Return [X, Y] of the center of cell containing provided text 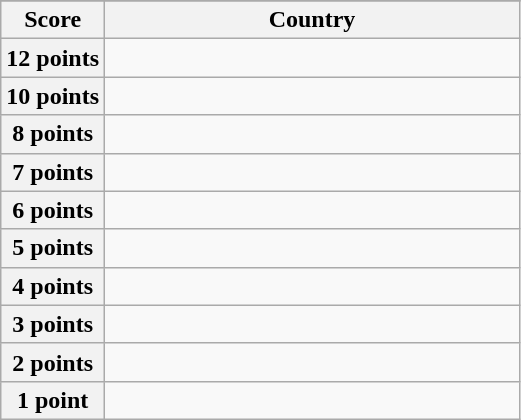
Score [53, 20]
12 points [53, 58]
8 points [53, 134]
6 points [53, 210]
10 points [53, 96]
2 points [53, 362]
7 points [53, 172]
5 points [53, 248]
3 points [53, 324]
1 point [53, 400]
4 points [53, 286]
Country [312, 20]
